Identify which cell holds the provided text, then report its [X, Y] central coordinate. 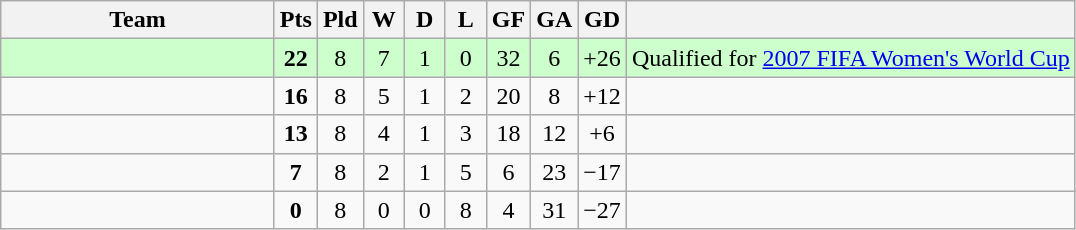
20 [508, 96]
W [384, 20]
Qualified for 2007 FIFA Women's World Cup [850, 58]
12 [554, 134]
−17 [602, 172]
18 [508, 134]
L [466, 20]
−27 [602, 210]
22 [296, 58]
13 [296, 134]
Pld [340, 20]
31 [554, 210]
23 [554, 172]
32 [508, 58]
16 [296, 96]
+12 [602, 96]
3 [466, 134]
GA [554, 20]
GF [508, 20]
+6 [602, 134]
Pts [296, 20]
GD [602, 20]
D [424, 20]
Team [138, 20]
+26 [602, 58]
